Determine the [x, y] coordinate at the center of the cell enclosing the given text.  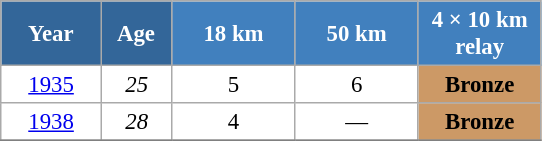
1935 [52, 85]
50 km [356, 34]
Year [52, 34]
— [356, 122]
18 km [234, 34]
4 [234, 122]
28 [136, 122]
25 [136, 85]
1938 [52, 122]
6 [356, 85]
5 [234, 85]
Age [136, 34]
4 × 10 km relay [480, 34]
